Return [X, Y] of the center of cell containing provided text 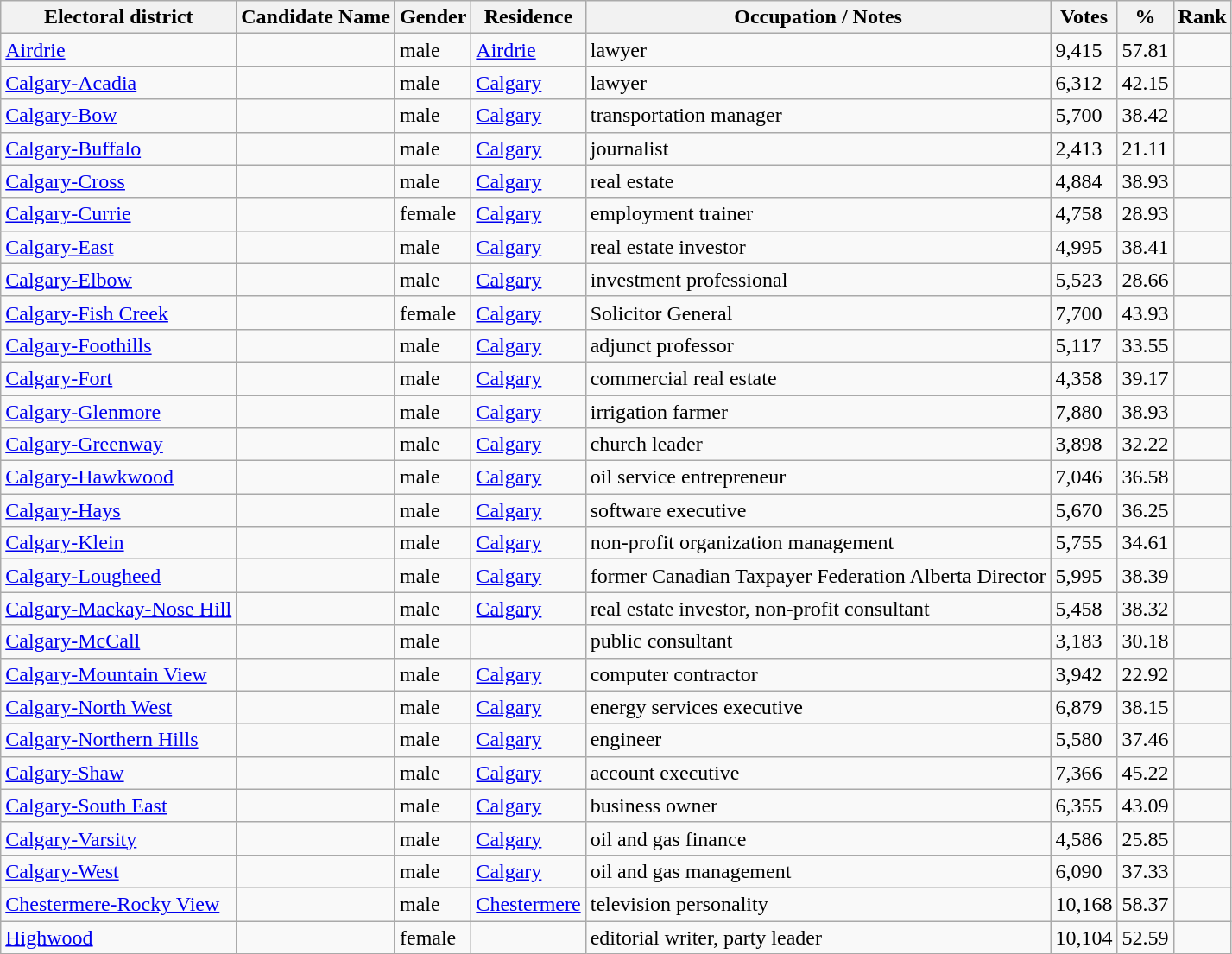
% [1145, 17]
Calgary-Foothills [119, 345]
43.93 [1145, 313]
5,670 [1084, 510]
non-profit organization management [818, 543]
37.33 [1145, 871]
Calgary-Mountain View [119, 674]
25.85 [1145, 838]
Chestermere [528, 904]
28.93 [1145, 214]
38.32 [1145, 609]
4,358 [1084, 378]
5,458 [1084, 609]
oil and gas management [818, 871]
6,355 [1084, 806]
Calgary-Mackay-Nose Hill [119, 609]
television personality [818, 904]
Candidate Name [316, 17]
36.58 [1145, 477]
Rank [1202, 17]
employment trainer [818, 214]
Calgary-Greenway [119, 445]
Calgary-Fort [119, 378]
Electoral district [119, 17]
21.11 [1145, 148]
3,183 [1084, 641]
Gender [433, 17]
Calgary-North West [119, 707]
39.17 [1145, 378]
9,415 [1084, 50]
oil and gas finance [818, 838]
43.09 [1145, 806]
Calgary-Currie [119, 214]
5,700 [1084, 116]
33.55 [1145, 345]
Calgary-Hays [119, 510]
38.42 [1145, 116]
Calgary-South East [119, 806]
editorial writer, party leader [818, 937]
34.61 [1145, 543]
38.15 [1145, 707]
4,586 [1084, 838]
30.18 [1145, 641]
transportation manager [818, 116]
Solicitor General [818, 313]
5,580 [1084, 740]
Chestermere-Rocky View [119, 904]
57.81 [1145, 50]
Calgary-West [119, 871]
10,104 [1084, 937]
36.25 [1145, 510]
38.39 [1145, 576]
37.46 [1145, 740]
Calgary-Lougheed [119, 576]
real estate investor, non-profit consultant [818, 609]
account executive [818, 773]
45.22 [1145, 773]
7,700 [1084, 313]
public consultant [818, 641]
energy services executive [818, 707]
real estate investor [818, 247]
Residence [528, 17]
church leader [818, 445]
6,879 [1084, 707]
7,046 [1084, 477]
journalist [818, 148]
Calgary-Fish Creek [119, 313]
2,413 [1084, 148]
52.59 [1145, 937]
Calgary-Hawkwood [119, 477]
Calgary-McCall [119, 641]
58.37 [1145, 904]
Calgary-Shaw [119, 773]
5,995 [1084, 576]
5,117 [1084, 345]
commercial real estate [818, 378]
4,995 [1084, 247]
Votes [1084, 17]
Calgary-Glenmore [119, 412]
10,168 [1084, 904]
irrigation farmer [818, 412]
computer contractor [818, 674]
4,884 [1084, 181]
real estate [818, 181]
adjunct professor [818, 345]
6,312 [1084, 83]
3,898 [1084, 445]
7,880 [1084, 412]
Calgary-Bow [119, 116]
6,090 [1084, 871]
28.66 [1145, 280]
5,523 [1084, 280]
7,366 [1084, 773]
oil service entrepreneur [818, 477]
Calgary-Buffalo [119, 148]
engineer [818, 740]
Calgary-Klein [119, 543]
Calgary-Varsity [119, 838]
software executive [818, 510]
3,942 [1084, 674]
32.22 [1145, 445]
42.15 [1145, 83]
4,758 [1084, 214]
investment professional [818, 280]
38.41 [1145, 247]
Calgary-Acadia [119, 83]
5,755 [1084, 543]
Calgary-Elbow [119, 280]
Calgary-Northern Hills [119, 740]
Calgary-East [119, 247]
business owner [818, 806]
Calgary-Cross [119, 181]
22.92 [1145, 674]
Highwood [119, 937]
Occupation / Notes [818, 17]
former Canadian Taxpayer Federation Alberta Director [818, 576]
